For the text-containing cell, return its midpoint in [X, Y] coordinate format. 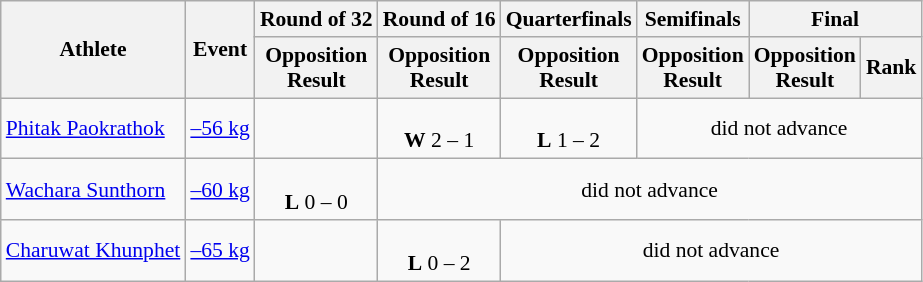
Quarterfinals [569, 19]
Rank [892, 68]
L 1 – 2 [569, 128]
L 0 – 2 [440, 250]
–65 kg [220, 250]
Athlete [94, 50]
Event [220, 50]
–56 kg [220, 128]
Phitak Paokrathok [94, 128]
Wachara Sunthorn [94, 190]
L 0 – 0 [316, 190]
Final [836, 19]
W 2 – 1 [440, 128]
Semifinals [693, 19]
Charuwat Khunphet [94, 250]
Round of 16 [440, 19]
–60 kg [220, 190]
Round of 32 [316, 19]
